From the cell containing the given text, extract its center point as (X, Y) coordinate. 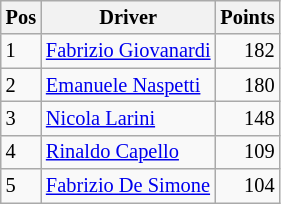
Rinaldo Capello (128, 152)
2 (21, 85)
109 (247, 152)
Driver (128, 17)
Fabrizio De Simone (128, 186)
182 (247, 51)
180 (247, 85)
4 (21, 152)
Emanuele Naspetti (128, 85)
104 (247, 186)
148 (247, 118)
Points (247, 17)
Pos (21, 17)
1 (21, 51)
3 (21, 118)
Fabrizio Giovanardi (128, 51)
5 (21, 186)
Nicola Larini (128, 118)
